Return the (X, Y) coordinate for the center point of the cell that contains the specified text.  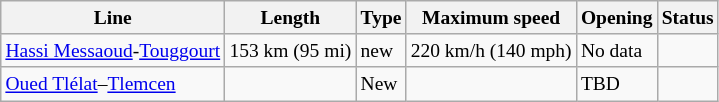
New (381, 84)
No data (616, 50)
Status (688, 18)
153 km (95 mi) (290, 50)
Line (113, 18)
Hassi Messaoud-Touggourt (113, 50)
Length (290, 18)
Maximum speed (491, 18)
Type (381, 18)
TBD (616, 84)
Oued Tlélat–Tlemcen (113, 84)
new (381, 50)
220 km/h (140 mph) (491, 50)
Opening (616, 18)
